From the cell containing the given text, extract its center point as (X, Y) coordinate. 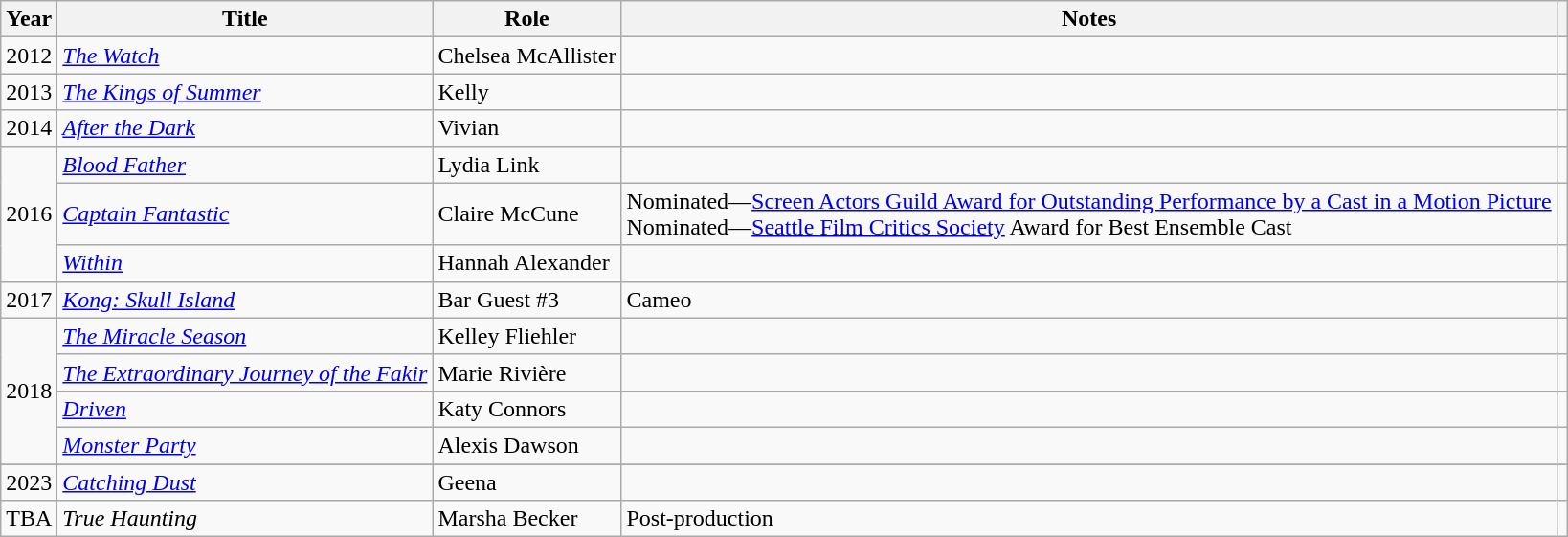
Captain Fantastic (245, 214)
Vivian (526, 128)
Blood Father (245, 165)
Within (245, 263)
2013 (29, 92)
Chelsea McAllister (526, 56)
Role (526, 19)
Catching Dust (245, 481)
Hannah Alexander (526, 263)
Kelley Fliehler (526, 336)
Katy Connors (526, 409)
The Extraordinary Journey of the Fakir (245, 372)
TBA (29, 519)
Bar Guest #3 (526, 300)
Alexis Dawson (526, 445)
Kong: Skull Island (245, 300)
Year (29, 19)
Marie Rivière (526, 372)
Cameo (1089, 300)
True Haunting (245, 519)
2012 (29, 56)
Lydia Link (526, 165)
After the Dark (245, 128)
Notes (1089, 19)
2018 (29, 391)
The Watch (245, 56)
Driven (245, 409)
2014 (29, 128)
The Kings of Summer (245, 92)
Title (245, 19)
Post-production (1089, 519)
Kelly (526, 92)
2017 (29, 300)
2016 (29, 214)
The Miracle Season (245, 336)
Geena (526, 481)
2023 (29, 481)
Monster Party (245, 445)
Marsha Becker (526, 519)
Claire McCune (526, 214)
